Identify which cell holds the provided text, then report its (x, y) central coordinate. 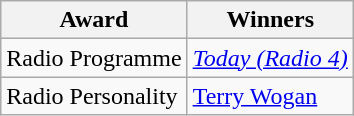
Radio Programme (94, 58)
Terry Wogan (270, 96)
Award (94, 20)
Radio Personality (94, 96)
Today (Radio 4) (270, 58)
Winners (270, 20)
